Return the [x, y] coordinate for the center point of the cell that contains the specified text.  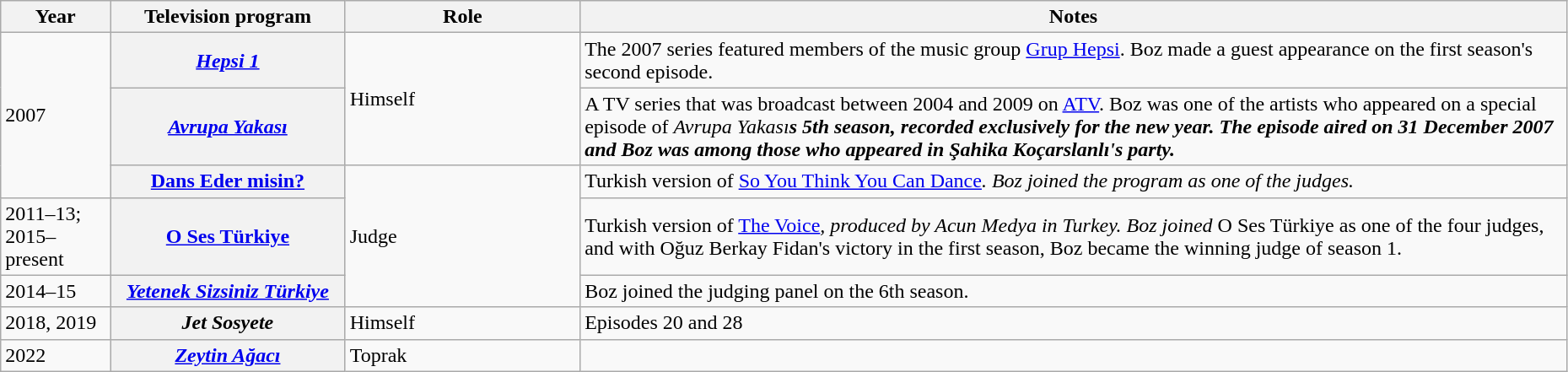
2022 [56, 355]
Zeytin Ağacı [228, 355]
2018, 2019 [56, 323]
Boz joined the judging panel on the 6th season. [1074, 291]
Dans Eder misin? [228, 181]
Television program [228, 17]
Turkish version of So You Think You Can Dance. Boz joined the program as one of the judges. [1074, 181]
Role [462, 17]
Year [56, 17]
2007 [56, 115]
Hepsi 1 [228, 61]
Episodes 20 and 28 [1074, 323]
Yetenek Sizsiniz Türkiye [228, 291]
2014–15 [56, 291]
Toprak [462, 355]
2011–13; 2015–present [56, 236]
The 2007 series featured members of the music group Grup Hepsi. Boz made a guest appearance on the first season's second episode. [1074, 61]
O Ses Türkiye [228, 236]
Notes [1074, 17]
Jet Sosyete [228, 323]
Avrupa Yakası [228, 127]
Judge [462, 236]
